Return the (X, Y) coordinate for the center point of the cell that contains the specified text.  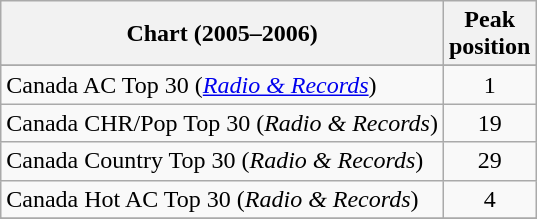
19 (489, 123)
Canada AC Top 30 (Radio & Records) (222, 85)
Peakposition (489, 34)
Canada Hot AC Top 30 (Radio & Records) (222, 199)
Canada Country Top 30 (Radio & Records) (222, 161)
Canada CHR/Pop Top 30 (Radio & Records) (222, 123)
4 (489, 199)
29 (489, 161)
Chart (2005–2006) (222, 34)
1 (489, 85)
